Output the [x, y] coordinate of the center of the cell containing the given text.  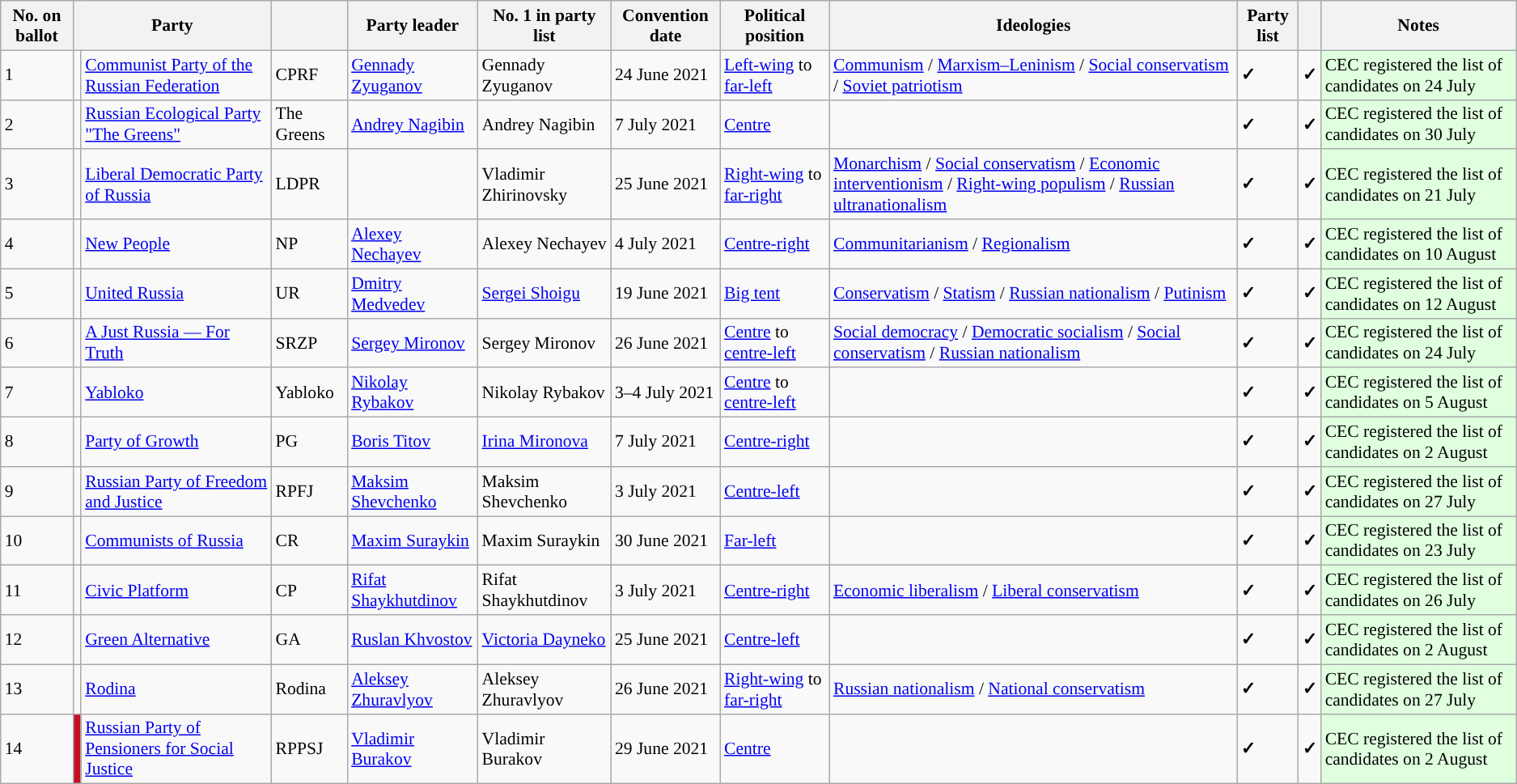
10 [37, 540]
Big tent [775, 293]
Irina Mironova [545, 442]
1 [37, 74]
No. 1 in party list [545, 26]
CPRF [309, 74]
Convention date [665, 26]
29 June 2021 [665, 749]
Communist Party of the Russian Federation [176, 74]
CEC registered the list of candidates on 30 July [1419, 125]
CEC registered the list of candidates on 10 August [1419, 244]
30 June 2021 [665, 540]
4 July 2021 [665, 244]
Russian nationalism / National conservatism [1033, 689]
Boris Titov [413, 442]
New People [176, 244]
4 [37, 244]
24 June 2021 [665, 74]
8 [37, 442]
Liberal Democratic Party of Russia [176, 184]
PG [309, 442]
Economic liberalism / Liberal conservatism [1033, 591]
Green Alternative [176, 639]
Dmitry Medvedev [413, 293]
Monarchism / Social conservatism / Economic interventionism / Right-wing populism / Russian ultranationalism [1033, 184]
Russian Party of Pensioners for Social Justice [176, 749]
Vladimir Zhirinovsky [545, 184]
RPPSJ [309, 749]
11 [37, 591]
3–4 July 2021 [665, 393]
Ideologies [1033, 26]
Ruslan Khvostov [413, 639]
2 [37, 125]
Communism / Marxism–Leninism / Social conservatism / Soviet patriotism [1033, 74]
13 [37, 689]
RPFJ [309, 492]
LDPR [309, 184]
Notes [1419, 26]
Party leader [413, 26]
CP [309, 591]
Sergei Shoigu [545, 293]
Political position [775, 26]
3 [37, 184]
CEC registered the list of candidates on 21 July [1419, 184]
CEC registered the list of candidates on 26 July [1419, 591]
No. on ballot [37, 26]
A Just Russia — For Truth [176, 343]
Victoria Dayneko [545, 639]
Social democracy / Democratic socialism / Social conservatism / Russian nationalism [1033, 343]
19 June 2021 [665, 293]
Communists of Russia [176, 540]
United Russia [176, 293]
The Greens [309, 125]
9 [37, 492]
CEC registered the list of candidates on 12 August [1419, 293]
6 [37, 343]
14 [37, 749]
Party list [1267, 26]
Russian Party of Freedom and Justice [176, 492]
Party of Growth [176, 442]
Conservatism / Statism / Russian nationalism / Putinism [1033, 293]
7 [37, 393]
Communitarianism / Regionalism [1033, 244]
5 [37, 293]
CEC registered the list of candidates on 5 August [1419, 393]
GA [309, 639]
12 [37, 639]
Civic Platform [176, 591]
Far-left [775, 540]
Left-wing to far-left [775, 74]
CEC registered the list of candidates on 23 July [1419, 540]
Russian Ecological Party "The Greens" [176, 125]
CR [309, 540]
SRZP [309, 343]
UR [309, 293]
NP [309, 244]
Party [172, 26]
